Find where the given text appears and provide that cell's center as (x, y) coordinate. 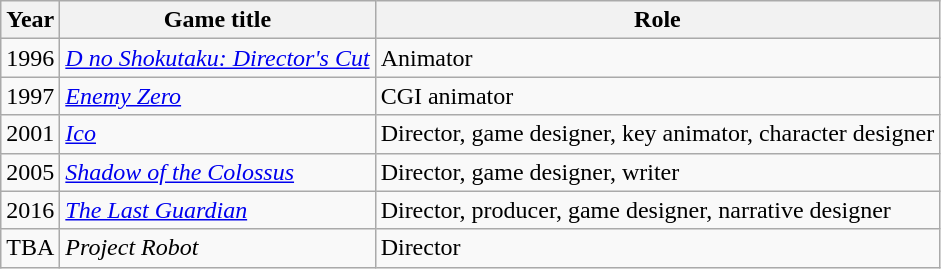
Director (658, 248)
Ico (218, 134)
2016 (30, 210)
Role (658, 20)
Animator (658, 58)
The Last Guardian (218, 210)
2001 (30, 134)
Project Robot (218, 248)
Shadow of the Colossus (218, 172)
1997 (30, 96)
Director, game designer, writer (658, 172)
TBA (30, 248)
Year (30, 20)
Director, producer, game designer, narrative designer (658, 210)
Enemy Zero (218, 96)
Director, game designer, key animator, character designer (658, 134)
CGI animator (658, 96)
1996 (30, 58)
Game title (218, 20)
2005 (30, 172)
D no Shokutaku: Director's Cut (218, 58)
